Pinpoint the cell where the given text exists, returning its [x, y] midpoint coordinate. 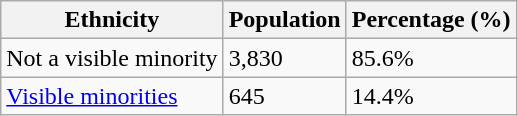
645 [284, 96]
Population [284, 20]
14.4% [431, 96]
Ethnicity [112, 20]
Not a visible minority [112, 58]
Visible minorities [112, 96]
Percentage (%) [431, 20]
3,830 [284, 58]
85.6% [431, 58]
